Capture the cell that displays the provided text and extract its (X, Y) central coordinate. 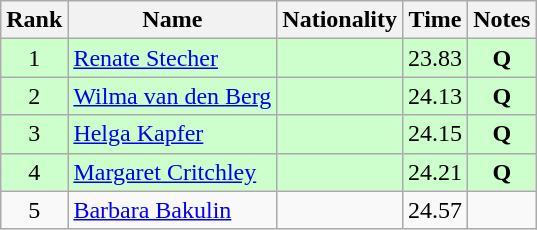
2 (34, 96)
Margaret Critchley (172, 172)
Name (172, 20)
24.57 (436, 210)
24.21 (436, 172)
Time (436, 20)
Nationality (340, 20)
Helga Kapfer (172, 134)
3 (34, 134)
Renate Stecher (172, 58)
Barbara Bakulin (172, 210)
23.83 (436, 58)
5 (34, 210)
4 (34, 172)
Notes (502, 20)
24.13 (436, 96)
Rank (34, 20)
1 (34, 58)
Wilma van den Berg (172, 96)
24.15 (436, 134)
